Return the [X, Y] coordinate for the center point of the cell that contains the specified text.  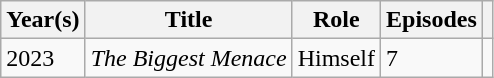
Himself [336, 58]
Episodes [432, 20]
2023 [43, 58]
Title [188, 20]
The Biggest Menace [188, 58]
Year(s) [43, 20]
Role [336, 20]
7 [432, 58]
